Determine the [X, Y] coordinate at the center of the cell enclosing the given text.  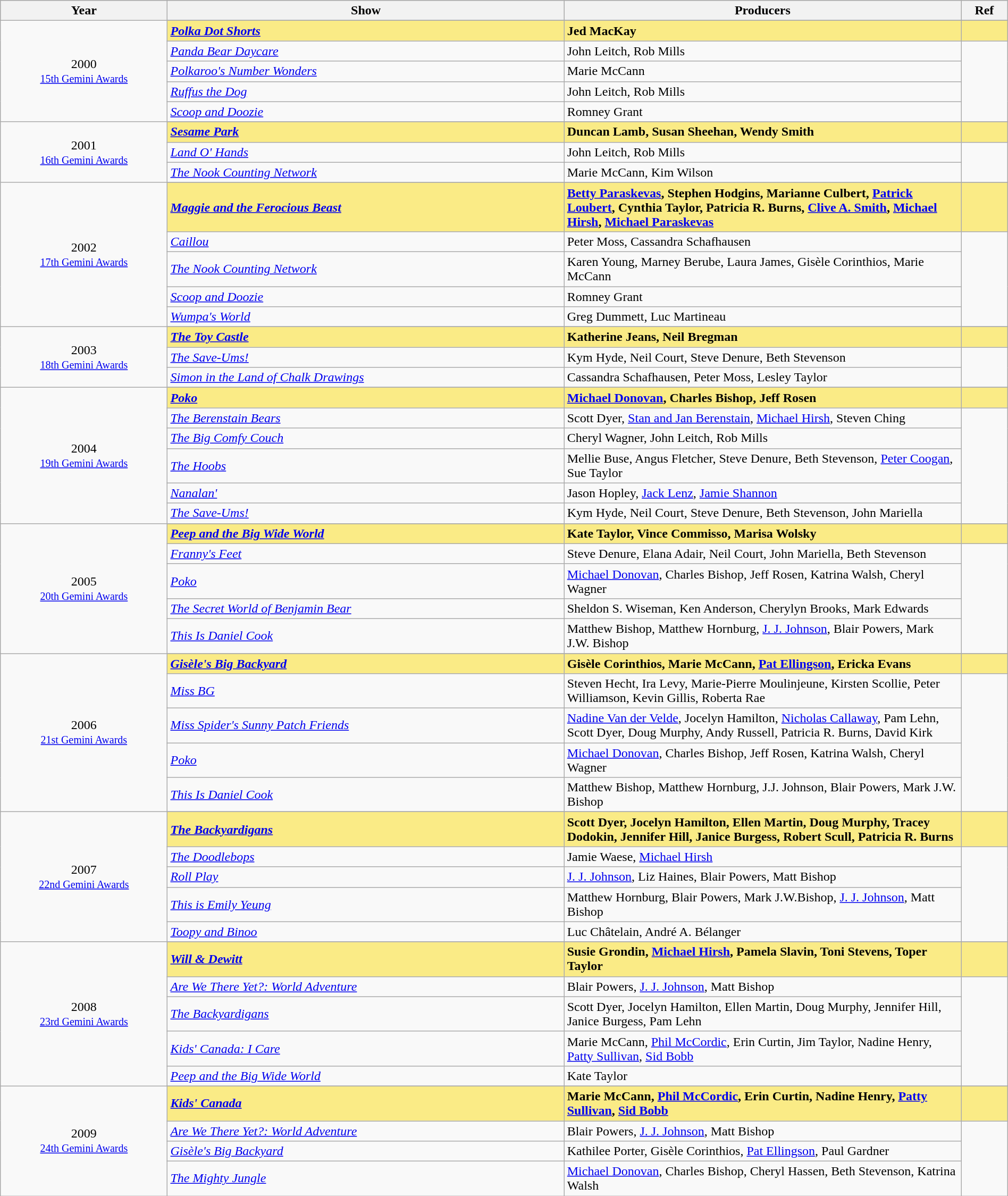
Steve Denure, Elana Adair, Neil Court, John Mariella, Beth Stevenson [762, 554]
2005 20th Gemini Awards [84, 588]
The Big Comfy Couch [366, 438]
Sheldon S. Wiseman, Ken Anderson, Cherylyn Brooks, Mark Edwards [762, 608]
Kym Hyde, Neil Court, Steve Denure, Beth Stevenson [762, 357]
Caillou [366, 241]
2003 18th Gemini Awards [84, 357]
Show [366, 11]
Karen Young, Marney Berube, Laura James, Gisèle Corinthios, Marie McCann [762, 269]
2004 19th Gemini Awards [84, 455]
Sesame Park [366, 132]
Nadine Van der Velde, Jocelyn Hamilton, Nicholas Callaway, Pam Lehn, Scott Dyer, Doug Murphy, Andy Russell, Patricia R. Burns, David Kirk [762, 725]
Land O' Hands [366, 152]
This is Emily Yeung [366, 904]
Susie Grondin, Michael Hirsh, Pamela Slavin, Toni Stevens, Toper Taylor [762, 959]
Steven Hecht, Ira Levy, Marie-Pierre Moulinjeune, Kirsten Scollie, Peter Williamson, Kevin Gillis, Roberta Rae [762, 691]
Marie McCann [762, 71]
Cheryl Wagner, John Leitch, Rob Mills [762, 438]
2006 21st Gemini Awards [84, 732]
Kate Taylor [762, 1076]
The Hoobs [366, 466]
Matthew Bishop, Matthew Hornburg, J. J. Johnson, Blair Powers, Mark J.W. Bishop [762, 636]
Kym Hyde, Neil Court, Steve Denure, Beth Stevenson, John Mariella [762, 513]
The Berenstain Bears [366, 418]
Ruffus the Dog [366, 91]
Toopy and Binoo [366, 932]
Duncan Lamb, Susan Sheehan, Wendy Smith [762, 132]
Luc Châtelain, André A. Bélanger [762, 932]
Jed MacKay [762, 31]
2009 24th Gemini Awards [84, 1141]
Producers [762, 11]
Matthew Hornburg, Blair Powers, Mark J.W.Bishop, J. J. Johnson, Matt Bishop [762, 904]
Nanalan' [366, 493]
Matthew Bishop, Matthew Hornburg, J.J. Johnson, Blair Powers, Mark J.W. Bishop [762, 794]
Scott Dyer, Jocelyn Hamilton, Ellen Martin, Doug Murphy, Jennifer Hill, Janice Burgess, Pam Lehn [762, 1014]
2000 15th Gemini Awards [84, 71]
Kathilee Porter, Gisèle Corinthios, Pat Ellingson, Paul Gardner [762, 1151]
J. J. Johnson, Liz Haines, Blair Powers, Matt Bishop [762, 877]
Will & Dewitt [366, 959]
Polka Dot Shorts [366, 31]
2008 23rd Gemini Awards [84, 1014]
Michael Donovan, Charles Bishop, Cheryl Hassen, Beth Stevenson, Katrina Walsh [762, 1178]
Marie McCann, Phil McCordic, Erin Curtin, Nadine Henry, Patty Sullivan, Sid Bobb [762, 1103]
Gisèle Corinthios, Marie McCann, Pat Ellingson, Ericka Evans [762, 663]
The Doodlebops [366, 857]
Roll Play [366, 877]
Michael Donovan, Charles Bishop, Jeff Rosen [762, 398]
The Mighty Jungle [366, 1178]
Greg Dummett, Luc Martineau [762, 317]
Marie McCann, Kim Wilson [762, 172]
Marie McCann, Phil McCordic, Erin Curtin, Jim Taylor, Nadine Henry, Patty Sullivan, Sid Bobb [762, 1049]
Wumpa's World [366, 317]
Kate Taylor, Vince Commisso, Marisa Wolsky [762, 533]
Franny's Feet [366, 554]
2001 16th Gemini Awards [84, 152]
Kids' Canada: I Care [366, 1049]
Jamie Waese, Michael Hirsh [762, 857]
The Secret World of Benjamin Bear [366, 608]
Panda Bear Daycare [366, 51]
Scott Dyer, Stan and Jan Berenstain, Michael Hirsh, Steven Ching [762, 418]
2007 22nd Gemini Awards [84, 877]
Jason Hopley, Jack Lenz, Jamie Shannon [762, 493]
2002 17th Gemini Awards [84, 254]
Miss BG [366, 691]
Kids' Canada [366, 1103]
Maggie and the Ferocious Beast [366, 207]
Ref [985, 11]
Peter Moss, Cassandra Schafhausen [762, 241]
Polkaroo's Number Wonders [366, 71]
Year [84, 11]
Simon in the Land of Chalk Drawings [366, 378]
The Toy Castle [366, 337]
Miss Spider's Sunny Patch Friends [366, 725]
Scott Dyer, Jocelyn Hamilton, Ellen Martin, Doug Murphy, Tracey Dodokin, Jennifer Hill, Janice Burgess, Robert Scull, Patricia R. Burns [762, 830]
Katherine Jeans, Neil Bregman [762, 337]
Mellie Buse, Angus Fletcher, Steve Denure, Beth Stevenson, Peter Coogan, Sue Taylor [762, 466]
Cassandra Schafhausen, Peter Moss, Lesley Taylor [762, 378]
